From the cell containing the given text, extract its center point as [X, Y] coordinate. 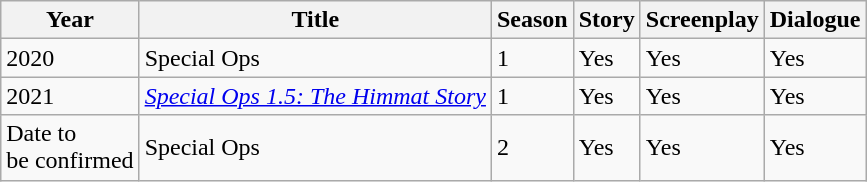
Title [315, 20]
Dialogue [815, 20]
Season [532, 20]
2021 [70, 96]
2 [532, 148]
Date tobe confirmed [70, 148]
Story [606, 20]
Screenplay [702, 20]
Year [70, 20]
2020 [70, 58]
Special Ops 1.5: The Himmat Story [315, 96]
